Locate the cell with the specified text and output its [x, y] center coordinate. 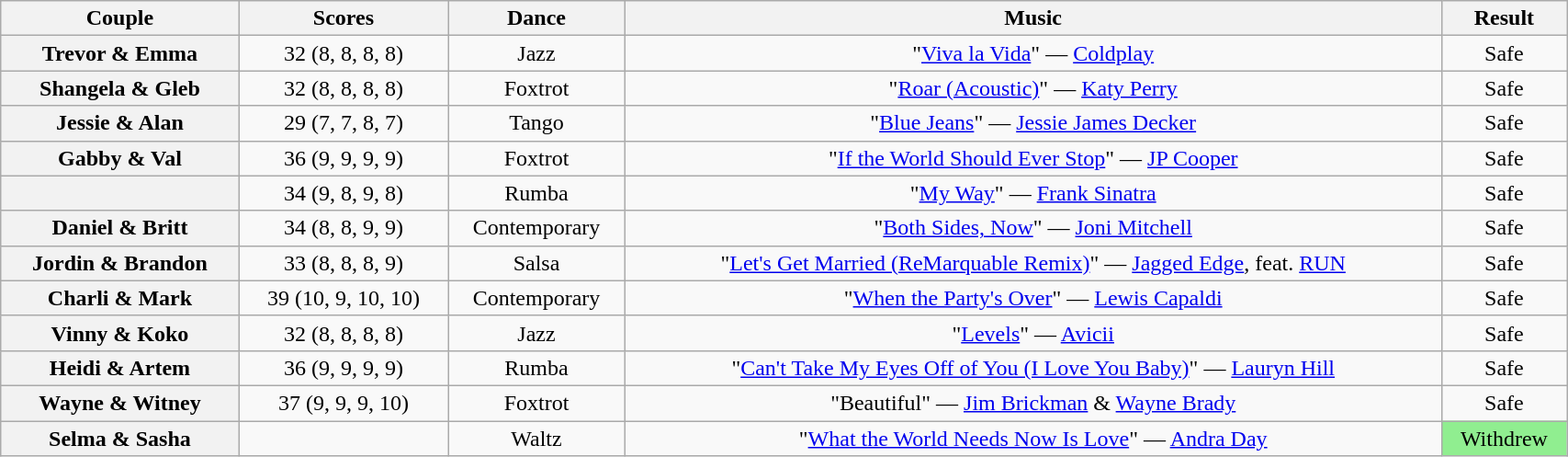
Couple [119, 18]
Salsa [536, 263]
"When the Party's Over" — Lewis Capaldi [1032, 298]
33 (8, 8, 8, 9) [344, 263]
Shangela & Gleb [119, 88]
Daniel & Britt [119, 228]
Heidi & Artem [119, 368]
"My Way" — Frank Sinatra [1032, 193]
Wayne & Witney [119, 403]
39 (10, 9, 10, 10) [344, 298]
"If the World Should Ever Stop" — JP Cooper [1032, 158]
Tango [536, 123]
Jessie & Alan [119, 123]
Dance [536, 18]
"Roar (Acoustic)" — Katy Perry [1032, 88]
"Both Sides, Now" — Joni Mitchell [1032, 228]
Trevor & Emma [119, 53]
Withdrew [1504, 439]
Jordin & Brandon [119, 263]
"Can't Take My Eyes Off of You (I Love You Baby)" — Lauryn Hill [1032, 368]
"Beautiful" — Jim Brickman & Wayne Brady [1032, 403]
Gabby & Val [119, 158]
29 (7, 7, 8, 7) [344, 123]
Scores [344, 18]
"What the World Needs Now Is Love" — Andra Day [1032, 439]
34 (9, 8, 9, 8) [344, 193]
Result [1504, 18]
Waltz [536, 439]
Music [1032, 18]
Vinny & Koko [119, 333]
37 (9, 9, 9, 10) [344, 403]
"Viva la Vida" — Coldplay [1032, 53]
"Blue Jeans" — Jessie James Decker [1032, 123]
Selma & Sasha [119, 439]
34 (8, 8, 9, 9) [344, 228]
Charli & Mark [119, 298]
"Levels" — Avicii [1032, 333]
"Let's Get Married (ReMarquable Remix)" — Jagged Edge, feat. RUN [1032, 263]
